Extract the (X, Y) coordinate from the center of the cell holding the provided text.  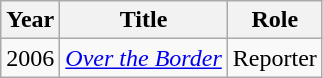
Over the Border (144, 58)
Year (30, 20)
Title (144, 20)
Reporter (274, 58)
2006 (30, 58)
Role (274, 20)
